Extract the (x, y) coordinate from the center of the cell holding the provided text.  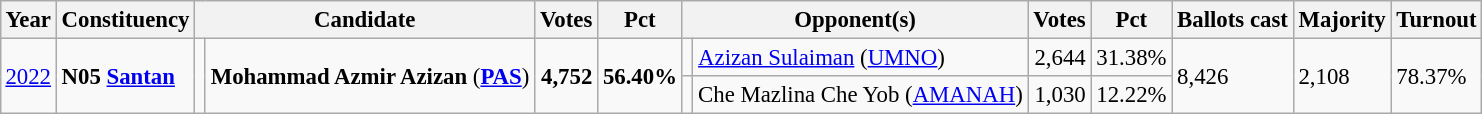
Majority (1342, 20)
Azizan Sulaiman (UMNO) (860, 57)
1,030 (1060, 95)
Constituency (125, 20)
Year (28, 20)
Opponent(s) (855, 20)
2022 (28, 76)
Ballots cast (1232, 20)
N05 Santan (125, 76)
78.37% (1436, 76)
8,426 (1232, 76)
2,644 (1060, 57)
12.22% (1132, 95)
31.38% (1132, 57)
Mohammad Azmir Azizan (PAS) (370, 76)
56.40% (640, 76)
Turnout (1436, 20)
2,108 (1342, 76)
4,752 (566, 76)
Candidate (365, 20)
Che Mazlina Che Yob (AMANAH) (860, 95)
